Find where the given text appears and provide that cell's center as [x, y] coordinate. 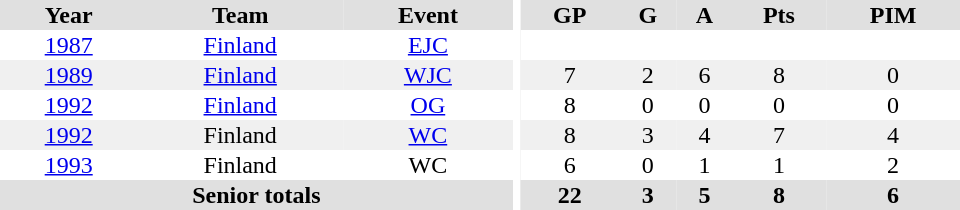
1989 [68, 75]
Team [240, 15]
EJC [428, 45]
GP [570, 15]
G [648, 15]
5 [704, 195]
Pts [779, 15]
WJC [428, 75]
Senior totals [256, 195]
Event [428, 15]
PIM [893, 15]
1987 [68, 45]
22 [570, 195]
Year [68, 15]
OG [428, 105]
A [704, 15]
1993 [68, 165]
